Detect which cell encompasses the target text, then output its [x, y] center coordinate. 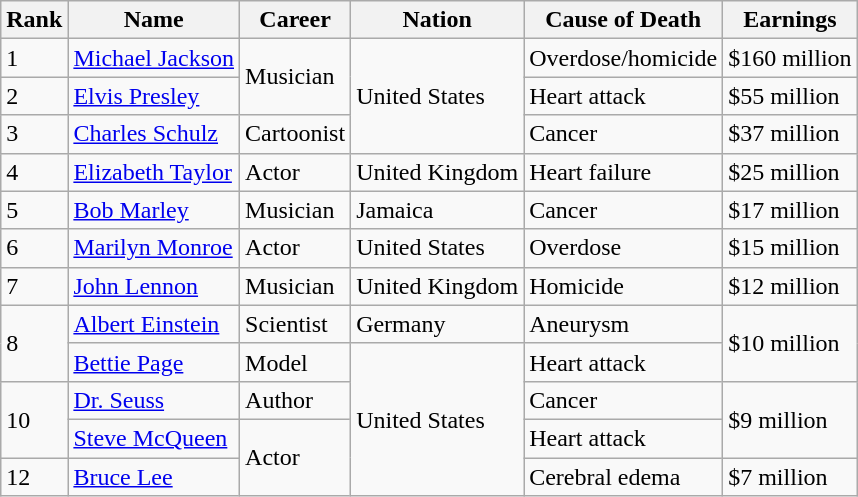
$17 million [790, 210]
Name [154, 20]
3 [34, 134]
Cartoonist [296, 134]
Elvis Presley [154, 96]
Cerebral edema [624, 477]
Earnings [790, 20]
$37 million [790, 134]
Model [296, 362]
12 [34, 477]
John Lennon [154, 286]
Bettie Page [154, 362]
Career [296, 20]
8 [34, 343]
Heart failure [624, 172]
Michael Jackson [154, 58]
Nation [438, 20]
Author [296, 400]
Overdose [624, 248]
Jamaica [438, 210]
Germany [438, 324]
$55 million [790, 96]
4 [34, 172]
Overdose/homicide [624, 58]
Elizabeth Taylor [154, 172]
2 [34, 96]
10 [34, 419]
1 [34, 58]
$160 million [790, 58]
Steve McQueen [154, 438]
Scientist [296, 324]
$10 million [790, 343]
$15 million [790, 248]
Rank [34, 20]
Cause of Death [624, 20]
Bruce Lee [154, 477]
Dr. Seuss [154, 400]
Charles Schulz [154, 134]
Albert Einstein [154, 324]
Homicide [624, 286]
6 [34, 248]
7 [34, 286]
$25 million [790, 172]
Bob Marley [154, 210]
5 [34, 210]
$9 million [790, 419]
$7 million [790, 477]
$12 million [790, 286]
Marilyn Monroe [154, 248]
Aneurysm [624, 324]
